Find where the given text appears and provide that cell's center as [x, y] coordinate. 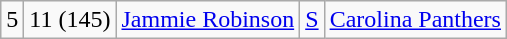
Jammie Robinson [208, 20]
5 [12, 20]
11 (145) [70, 20]
Carolina Panthers [415, 20]
S [312, 20]
